Capture the cell that displays the provided text and extract its [X, Y] central coordinate. 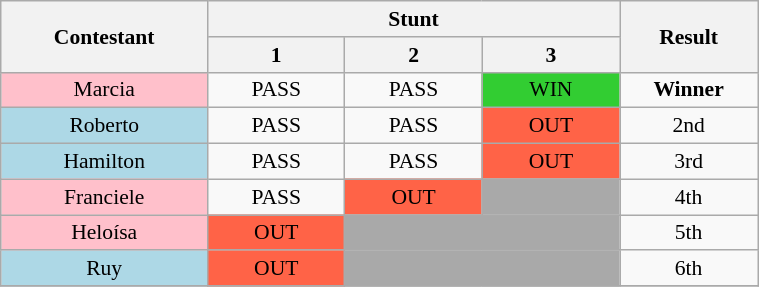
Marcia [104, 90]
Result [689, 36]
Contestant [104, 36]
2nd [689, 126]
Heloísa [104, 233]
Roberto [104, 126]
6th [689, 269]
4th [689, 197]
Franciele [104, 197]
1 [276, 55]
3rd [689, 162]
WIN [550, 90]
5th [689, 233]
Hamilton [104, 162]
3 [550, 55]
Ruy [104, 269]
Winner [689, 90]
Stunt [414, 19]
2 [414, 55]
